From the cell containing the given text, extract its center point as (X, Y) coordinate. 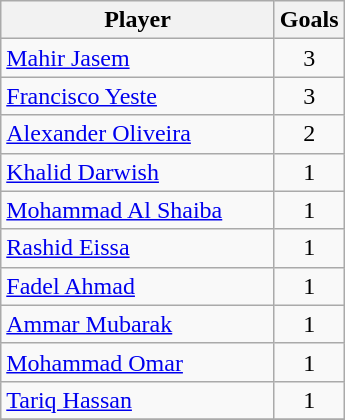
Player (138, 20)
Rashid Eissa (138, 248)
Ammar Mubarak (138, 324)
Mahir Jasem (138, 58)
Alexander Oliveira (138, 134)
2 (309, 134)
Tariq Hassan (138, 400)
Mohammad Al Shaiba (138, 210)
Goals (309, 20)
Francisco Yeste (138, 96)
Khalid Darwish (138, 172)
Fadel Ahmad (138, 286)
Mohammad Omar (138, 362)
